Return the [X, Y] coordinate for the center point of the cell that contains the specified text.  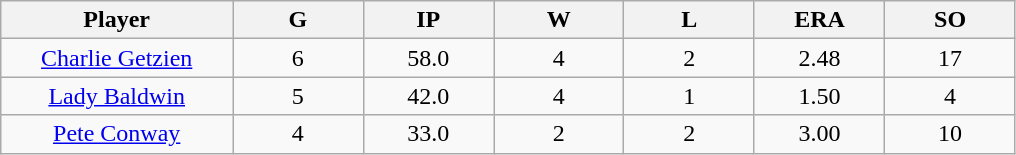
2.48 [819, 58]
1.50 [819, 96]
5 [298, 96]
W [559, 20]
10 [950, 134]
58.0 [428, 58]
Player [117, 20]
42.0 [428, 96]
3.00 [819, 134]
17 [950, 58]
SO [950, 20]
G [298, 20]
Lady Baldwin [117, 96]
IP [428, 20]
L [689, 20]
1 [689, 96]
ERA [819, 20]
33.0 [428, 134]
Pete Conway [117, 134]
Charlie Getzien [117, 58]
6 [298, 58]
